Pinpoint the cell where the given text exists, returning its [X, Y] midpoint coordinate. 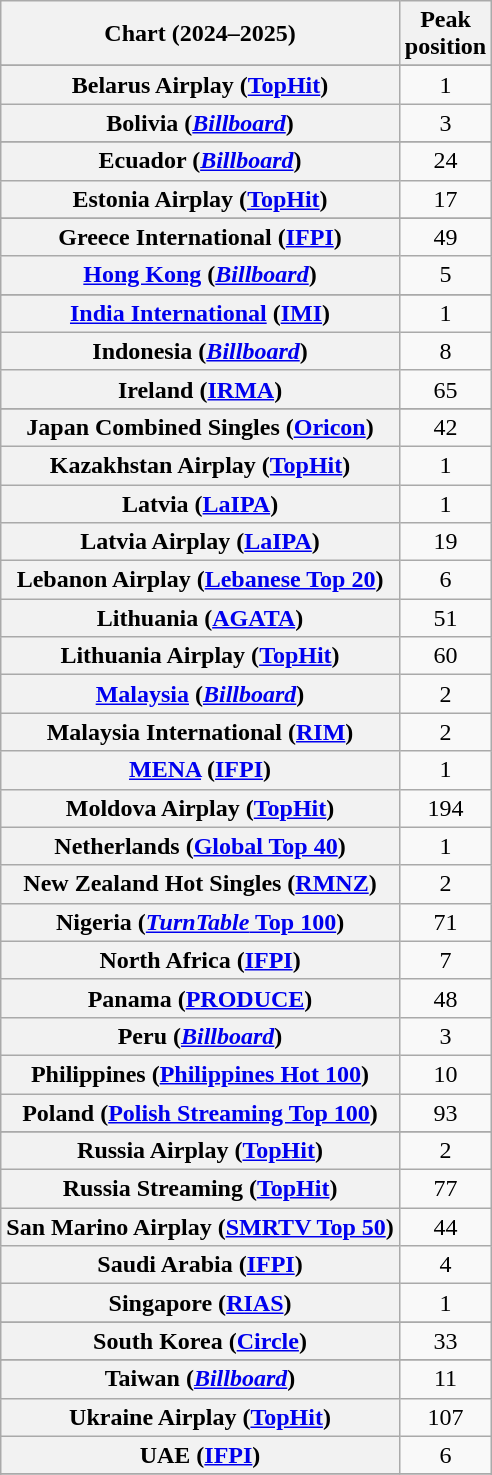
Ukraine Airplay (TopHit) [200, 1417]
11 [445, 1379]
Singapore (RIAS) [200, 1303]
India International (IMI) [200, 313]
44 [445, 1227]
Belarus Airplay (TopHit) [200, 85]
Greece International (IFPI) [200, 237]
Ecuador (Billboard) [200, 161]
194 [445, 808]
17 [445, 199]
65 [445, 389]
Ireland (IRMA) [200, 389]
107 [445, 1417]
Indonesia (Billboard) [200, 351]
Kazakhstan Airplay (TopHit) [200, 465]
Japan Combined Singles (Oricon) [200, 427]
Peru (Billboard) [200, 1036]
Estonia Airplay (TopHit) [200, 199]
77 [445, 1189]
MENA (IFPI) [200, 770]
Russia Streaming (TopHit) [200, 1189]
24 [445, 161]
Philippines (Philippines Hot 100) [200, 1074]
Lithuania Airplay (TopHit) [200, 656]
Peakposition [445, 34]
Russia Airplay (TopHit) [200, 1151]
4 [445, 1265]
Nigeria (TurnTable Top 100) [200, 922]
71 [445, 922]
New Zealand Hot Singles (RMNZ) [200, 884]
7 [445, 960]
Bolivia (Billboard) [200, 123]
Hong Kong (Billboard) [200, 275]
San Marino Airplay (SMRTV Top 50) [200, 1227]
Latvia (LaIPA) [200, 503]
Netherlands (Global Top 40) [200, 846]
8 [445, 351]
33 [445, 1341]
51 [445, 618]
48 [445, 998]
60 [445, 656]
Latvia Airplay (LaIPA) [200, 542]
Chart (2024–2025) [200, 34]
Malaysia (Billboard) [200, 694]
Poland (Polish Streaming Top 100) [200, 1113]
5 [445, 275]
South Korea (Circle) [200, 1341]
93 [445, 1113]
49 [445, 237]
Taiwan (Billboard) [200, 1379]
19 [445, 542]
UAE (IFPI) [200, 1455]
Saudi Arabia (IFPI) [200, 1265]
Malaysia International (RIM) [200, 732]
Lithuania (AGATA) [200, 618]
10 [445, 1074]
42 [445, 427]
North Africa (IFPI) [200, 960]
Moldova Airplay (TopHit) [200, 808]
Lebanon Airplay (Lebanese Top 20) [200, 580]
Panama (PRODUCE) [200, 998]
